Search for the cell housing the specified text and yield its [X, Y] center coordinate. 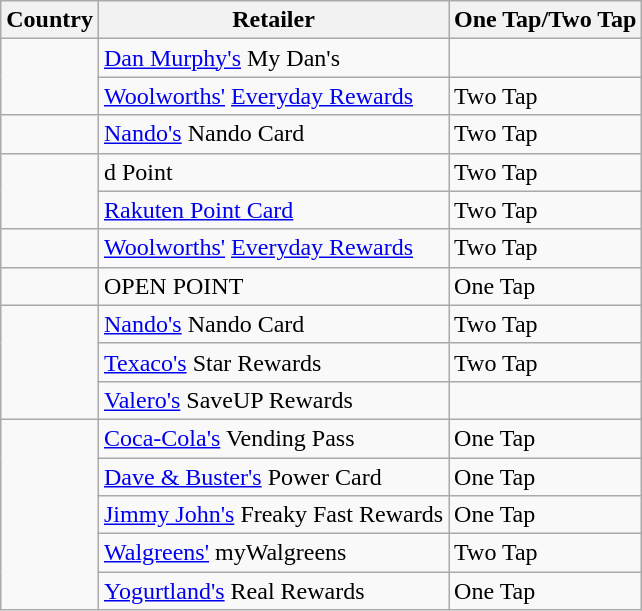
Coca-Cola's Vending Pass [273, 438]
Dave & Buster's Power Card [273, 477]
Retailer [273, 20]
Texaco's Star Rewards [273, 362]
Rakuten Point Card [273, 210]
d Point [273, 172]
OPEN POINT [273, 286]
Country [50, 20]
Dan Murphy's My Dan's [273, 58]
Yogurtland's Real Rewards [273, 591]
Valero's SaveUP Rewards [273, 400]
Jimmy John's Freaky Fast Rewards [273, 515]
Walgreens' myWalgreens [273, 553]
One Tap/Two Tap [546, 20]
